Output the (X, Y) coordinate of the center of the cell containing the given text.  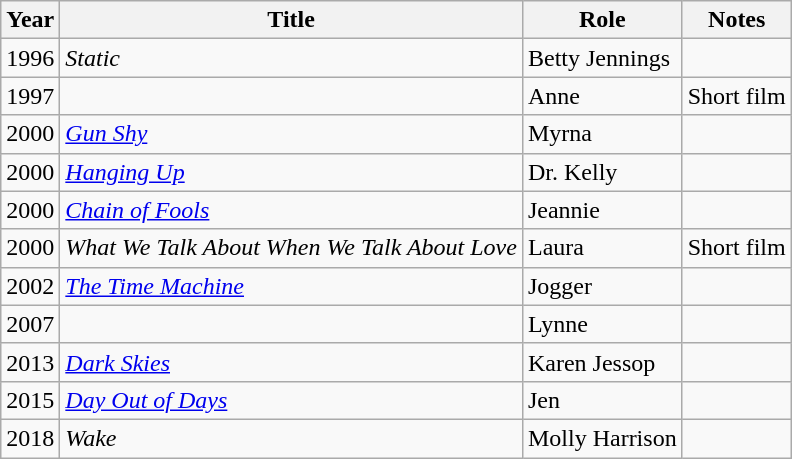
2018 (30, 438)
1996 (30, 58)
Static (292, 58)
Laura (602, 248)
Jeannie (602, 210)
Notes (736, 20)
Hanging Up (292, 172)
Role (602, 20)
1997 (30, 96)
Dr. Kelly (602, 172)
Karen Jessop (602, 362)
2013 (30, 362)
Gun Shy (292, 134)
Anne (602, 96)
Title (292, 20)
2015 (30, 400)
Molly Harrison (602, 438)
Dark Skies (292, 362)
Wake (292, 438)
Year (30, 20)
What We Talk About When We Talk About Love (292, 248)
Myrna (602, 134)
Betty Jennings (602, 58)
Lynne (602, 324)
Day Out of Days (292, 400)
2007 (30, 324)
The Time Machine (292, 286)
2002 (30, 286)
Jogger (602, 286)
Chain of Fools (292, 210)
Jen (602, 400)
